Detect which cell encompasses the target text, then output its (x, y) center coordinate. 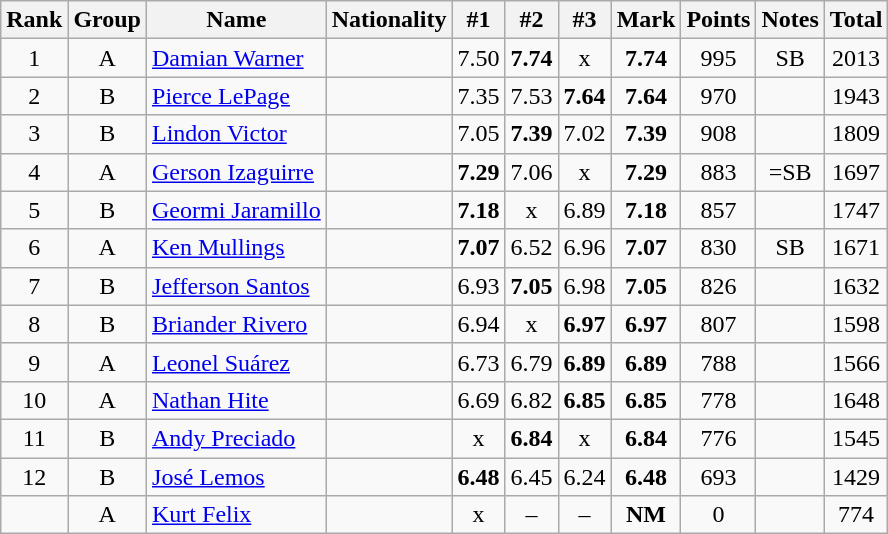
2013 (856, 58)
6.94 (478, 324)
7.35 (478, 96)
5 (34, 210)
995 (718, 58)
1566 (856, 362)
Points (718, 20)
Jefferson Santos (237, 286)
970 (718, 96)
Ken Mullings (237, 248)
#1 (478, 20)
10 (34, 400)
Lindon Victor (237, 134)
José Lemos (237, 477)
1697 (856, 172)
7.50 (478, 58)
NM (646, 515)
6 (34, 248)
1 (34, 58)
788 (718, 362)
6.52 (532, 248)
7.02 (584, 134)
774 (856, 515)
6.82 (532, 400)
6.45 (532, 477)
Total (856, 20)
Group (108, 20)
2 (34, 96)
Damian Warner (237, 58)
1671 (856, 248)
9 (34, 362)
6.96 (584, 248)
1747 (856, 210)
11 (34, 438)
778 (718, 400)
Name (237, 20)
693 (718, 477)
#3 (584, 20)
Nathan Hite (237, 400)
908 (718, 134)
6.98 (584, 286)
6.79 (532, 362)
1632 (856, 286)
Kurt Felix (237, 515)
830 (718, 248)
Nationality (389, 20)
Leonel Suárez (237, 362)
Briander Rivero (237, 324)
Notes (790, 20)
7 (34, 286)
3 (34, 134)
4 (34, 172)
6.24 (584, 477)
826 (718, 286)
8 (34, 324)
883 (718, 172)
Pierce LePage (237, 96)
Geormi Jaramillo (237, 210)
1943 (856, 96)
#2 (532, 20)
1809 (856, 134)
1429 (856, 477)
857 (718, 210)
Andy Preciado (237, 438)
6.69 (478, 400)
1648 (856, 400)
1598 (856, 324)
7.06 (532, 172)
Mark (646, 20)
1545 (856, 438)
12 (34, 477)
776 (718, 438)
7.53 (532, 96)
6.93 (478, 286)
0 (718, 515)
6.73 (478, 362)
=SB (790, 172)
Rank (34, 20)
Gerson Izaguirre (237, 172)
807 (718, 324)
